Identify which cell holds the provided text, then report its (x, y) central coordinate. 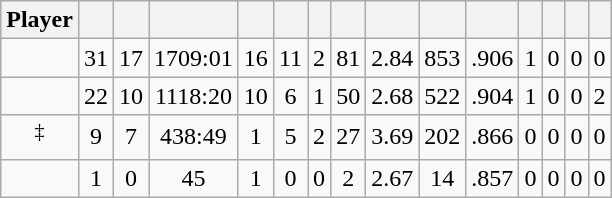
50 (348, 96)
202 (442, 138)
1709:01 (194, 58)
17 (132, 58)
2.68 (392, 96)
81 (348, 58)
14 (442, 178)
‡ (40, 138)
16 (256, 58)
2.84 (392, 58)
27 (348, 138)
9 (96, 138)
11 (290, 58)
22 (96, 96)
3.69 (392, 138)
7 (132, 138)
45 (194, 178)
853 (442, 58)
1118:20 (194, 96)
5 (290, 138)
Player (40, 20)
438:49 (194, 138)
6 (290, 96)
.866 (492, 138)
.906 (492, 58)
2.67 (392, 178)
522 (442, 96)
31 (96, 58)
.904 (492, 96)
.857 (492, 178)
